For the text-containing cell, return its midpoint in [x, y] coordinate format. 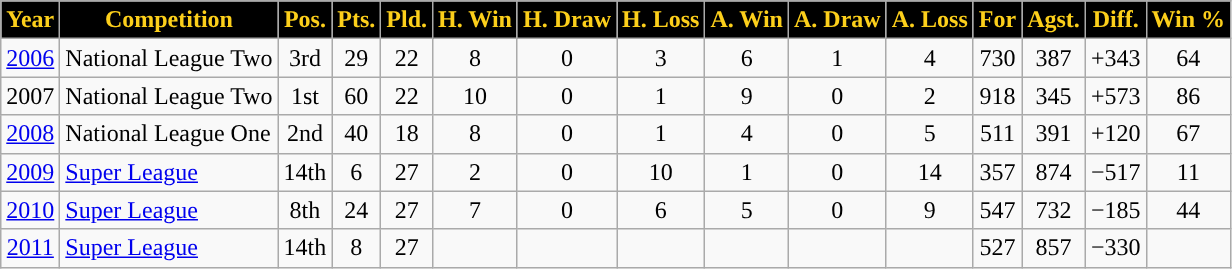
+573 [1116, 96]
60 [356, 96]
2007 [30, 96]
918 [997, 96]
3 [660, 58]
14 [930, 172]
2006 [30, 58]
−185 [1116, 210]
H. Draw [566, 20]
527 [997, 248]
511 [997, 134]
357 [997, 172]
A. Draw [837, 20]
3rd [305, 58]
Competition [169, 20]
18 [407, 134]
2011 [30, 248]
732 [1054, 210]
2008 [30, 134]
2010 [30, 210]
Win % [1188, 20]
547 [997, 210]
H. Win [476, 20]
Diff. [1116, 20]
Pts. [356, 20]
44 [1188, 210]
1st [305, 96]
−517 [1116, 172]
64 [1188, 58]
29 [356, 58]
86 [1188, 96]
391 [1054, 134]
Pld. [407, 20]
A. Loss [930, 20]
730 [997, 58]
67 [1188, 134]
7 [476, 210]
H. Loss [660, 20]
Agst. [1054, 20]
+343 [1116, 58]
8th [305, 210]
For [997, 20]
857 [1054, 248]
2nd [305, 134]
345 [1054, 96]
24 [356, 210]
387 [1054, 58]
National League One [169, 134]
2009 [30, 172]
11 [1188, 172]
Year [30, 20]
−330 [1116, 248]
874 [1054, 172]
Pos. [305, 20]
+120 [1116, 134]
A. Win [747, 20]
40 [356, 134]
